Provide the [X, Y] coordinate of the cell's center where the given text is located.  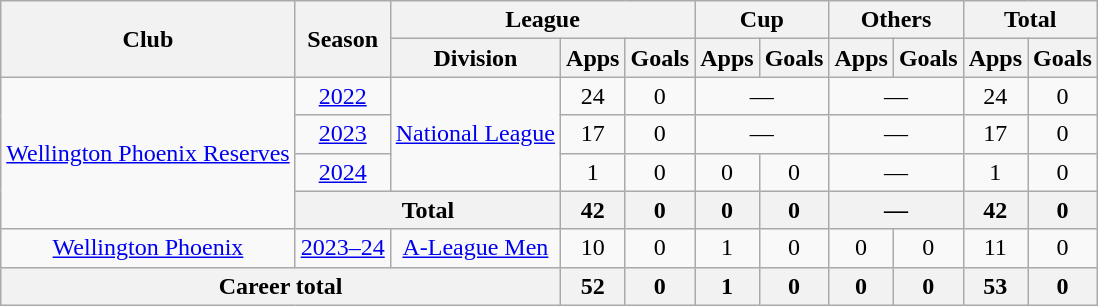
2022 [342, 96]
2023 [342, 134]
52 [593, 286]
A-League Men [475, 248]
Others [896, 20]
10 [593, 248]
Club [148, 39]
National League [475, 134]
Career total [281, 286]
Season [342, 39]
53 [995, 286]
11 [995, 248]
Wellington Phoenix [148, 248]
Wellington Phoenix Reserves [148, 153]
Cup [762, 20]
League [542, 20]
2024 [342, 172]
Division [475, 58]
2023–24 [342, 248]
